Pinpoint the cell where the given text exists, returning its [X, Y] midpoint coordinate. 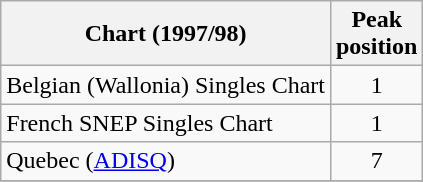
Quebec (ADISQ) [166, 161]
7 [376, 161]
French SNEP Singles Chart [166, 123]
Peakposition [376, 34]
Belgian (Wallonia) Singles Chart [166, 85]
Chart (1997/98) [166, 34]
